Pinpoint the cell where the given text exists, returning its [X, Y] midpoint coordinate. 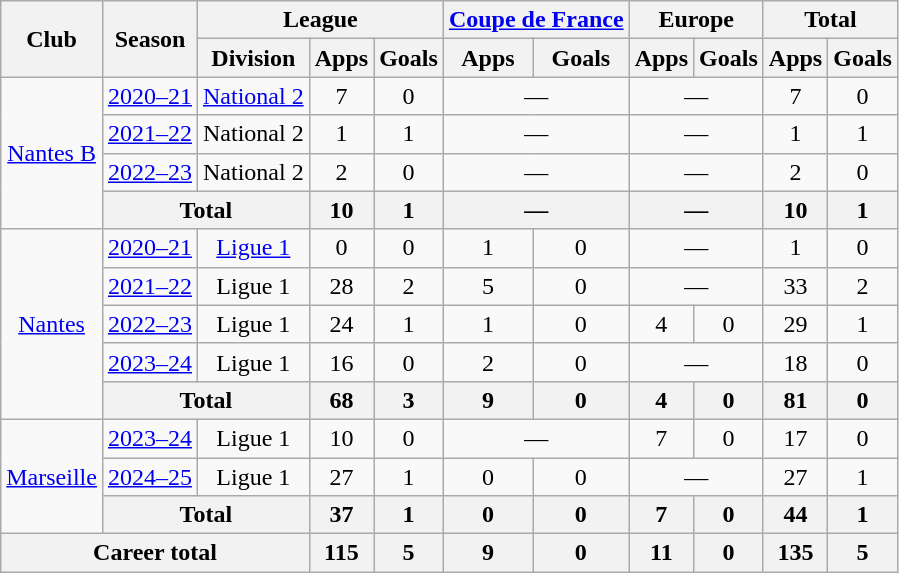
44 [795, 515]
Club [52, 39]
17 [795, 438]
33 [795, 286]
Nantes B [52, 153]
Coupe de France [536, 20]
2024–25 [150, 477]
37 [341, 515]
68 [341, 400]
18 [795, 362]
29 [795, 324]
Division [254, 58]
Nantes [52, 324]
3 [409, 400]
Season [150, 39]
11 [661, 553]
Career total [155, 553]
115 [341, 553]
Marseille [52, 476]
League [321, 20]
81 [795, 400]
28 [341, 286]
135 [795, 553]
24 [341, 324]
16 [341, 362]
Europe [696, 20]
